From the cell containing the given text, extract its center point as [x, y] coordinate. 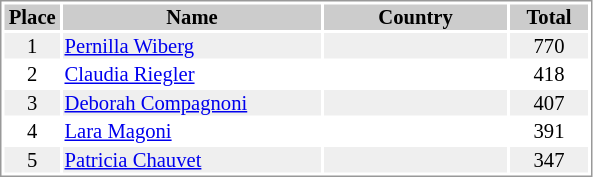
407 [549, 103]
3 [32, 103]
347 [549, 160]
4 [32, 131]
1 [32, 46]
Total [549, 17]
Lara Magoni [192, 131]
Country [416, 17]
Place [32, 17]
770 [549, 46]
418 [549, 75]
2 [32, 75]
Pernilla Wiberg [192, 46]
391 [549, 131]
Name [192, 17]
5 [32, 160]
Claudia Riegler [192, 75]
Deborah Compagnoni [192, 103]
Patricia Chauvet [192, 160]
